Determine the [X, Y] coordinate at the center of the cell enclosing the given text.  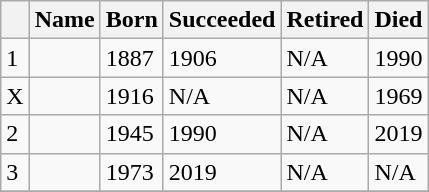
1916 [132, 96]
Died [398, 20]
Succeeded [222, 20]
1969 [398, 96]
1 [15, 58]
3 [15, 172]
2 [15, 134]
1945 [132, 134]
1887 [132, 58]
Retired [325, 20]
X [15, 96]
1973 [132, 172]
1906 [222, 58]
Name [64, 20]
Born [132, 20]
